Locate the cell with the specified text and output its (x, y) center coordinate. 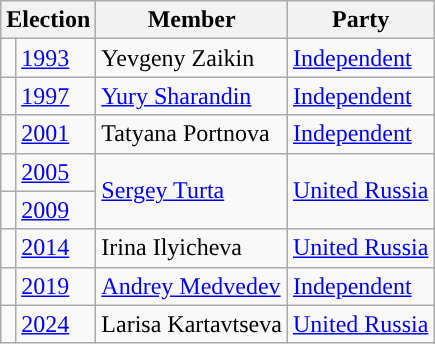
Member (192, 20)
2009 (56, 210)
2014 (56, 248)
Sergey Turta (192, 191)
Andrey Medvedev (192, 286)
Larisa Kartavtseva (192, 324)
2005 (56, 172)
Tatyana Portnova (192, 134)
1993 (56, 58)
Election (48, 20)
2024 (56, 324)
Yury Sharandin (192, 96)
Party (360, 20)
2001 (56, 134)
2019 (56, 286)
1997 (56, 96)
Yevgeny Zaikin (192, 58)
Irina Ilyicheva (192, 248)
